Find where the given text appears and provide that cell's center as (x, y) coordinate. 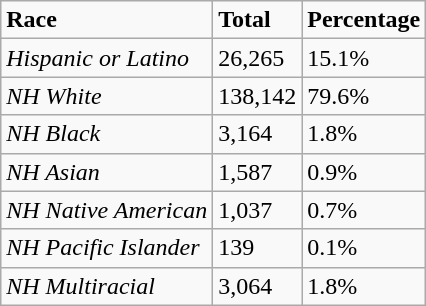
NH Native American (107, 210)
0.7% (364, 210)
1,037 (258, 210)
3,164 (258, 134)
0.1% (364, 248)
26,265 (258, 58)
0.9% (364, 172)
NH Multiracial (107, 286)
79.6% (364, 96)
1,587 (258, 172)
3,064 (258, 286)
Hispanic or Latino (107, 58)
15.1% (364, 58)
Percentage (364, 20)
Total (258, 20)
NH Pacific Islander (107, 248)
Race (107, 20)
138,142 (258, 96)
NH Asian (107, 172)
NH White (107, 96)
139 (258, 248)
NH Black (107, 134)
